Pinpoint the cell where the given text exists, returning its [X, Y] midpoint coordinate. 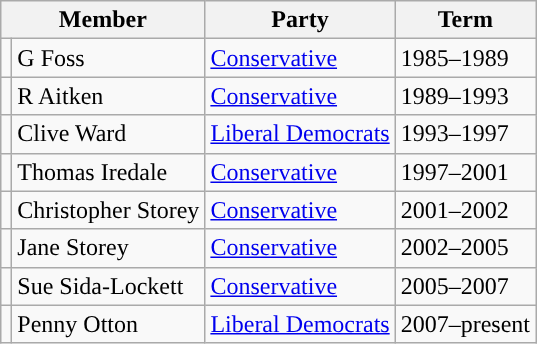
Thomas Iredale [108, 172]
Christopher Storey [108, 210]
1993–1997 [465, 134]
2002–2005 [465, 248]
Jane Storey [108, 248]
G Foss [108, 58]
1989–1993 [465, 96]
Penny Otton [108, 324]
R Aitken [108, 96]
2005–2007 [465, 286]
2007–present [465, 324]
Member [103, 20]
Clive Ward [108, 134]
Party [300, 20]
1997–2001 [465, 172]
Sue Sida-Lockett [108, 286]
1985–1989 [465, 58]
Term [465, 20]
2001–2002 [465, 210]
